Extract the [X, Y] coordinate from the center of the cell holding the provided text.  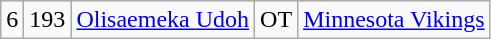
6 [12, 20]
Olisaemeka Udoh [163, 20]
Minnesota Vikings [394, 20]
193 [48, 20]
OT [276, 20]
